Pinpoint the cell where the given text exists, returning its [x, y] midpoint coordinate. 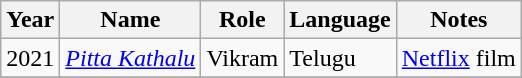
Name [130, 20]
2021 [30, 58]
Notes [458, 20]
Pitta Kathalu [130, 58]
Telugu [340, 58]
Year [30, 20]
Role [242, 20]
Vikram [242, 58]
Netflix film [458, 58]
Language [340, 20]
